Return the (x, y) coordinate for the center point of the cell that contains the specified text.  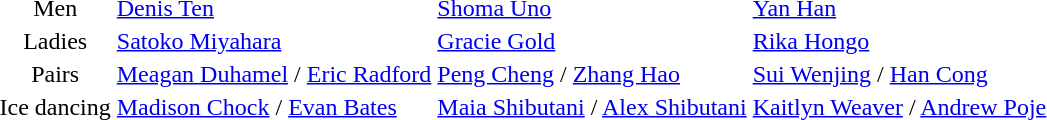
Satoko Miyahara (274, 41)
Peng Cheng / Zhang Hao (592, 74)
Meagan Duhamel / Eric Radford (274, 74)
Gracie Gold (592, 41)
